For the text-containing cell, return its midpoint in [x, y] coordinate format. 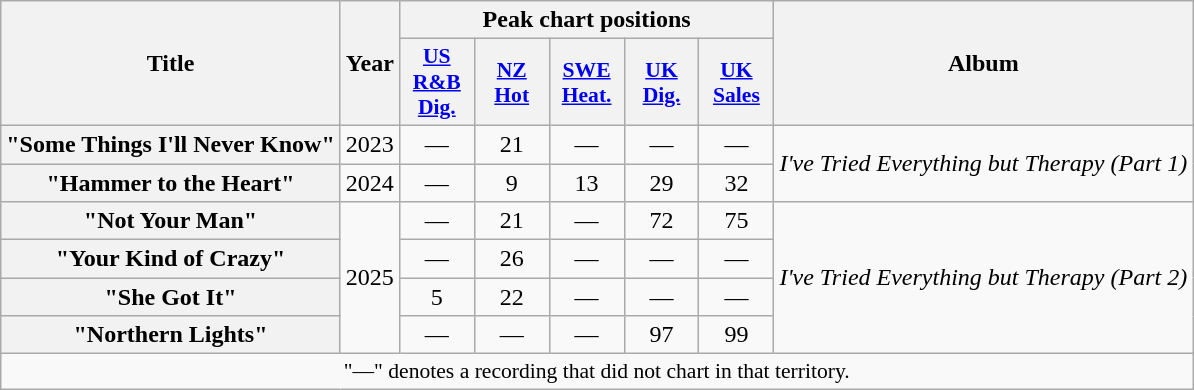
32 [736, 183]
I've Tried Everything but Therapy (Part 2) [984, 278]
26 [512, 259]
13 [586, 183]
72 [662, 221]
Peak chart positions [586, 20]
99 [736, 335]
97 [662, 335]
"Some Things I'll Never Know" [171, 144]
"Not Your Man" [171, 221]
5 [436, 297]
UKDig. [662, 82]
"Hammer to the Heart" [171, 183]
Album [984, 64]
"—" denotes a recording that did not chart in that territory. [597, 372]
22 [512, 297]
2024 [370, 183]
Year [370, 64]
NZHot [512, 82]
29 [662, 183]
"Northern Lights" [171, 335]
I've Tried Everything but Therapy (Part 1) [984, 163]
SWEHeat. [586, 82]
UKSales [736, 82]
Title [171, 64]
75 [736, 221]
"Your Kind of Crazy" [171, 259]
2025 [370, 278]
USR&BDig. [436, 82]
2023 [370, 144]
9 [512, 183]
"She Got It" [171, 297]
